From the cell containing the given text, extract its center point as [x, y] coordinate. 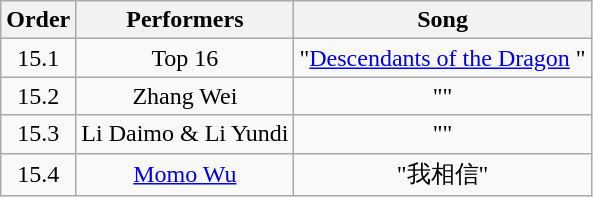
"Descendants of the Dragon " [442, 58]
Song [442, 20]
15.1 [38, 58]
15.2 [38, 96]
Li Daimo & Li Yundi [185, 134]
Momo Wu [185, 174]
Zhang Wei [185, 96]
"我相信" [442, 174]
Order [38, 20]
Performers [185, 20]
Top 16 [185, 58]
15.4 [38, 174]
15.3 [38, 134]
